Scan for the cell matching the given text and deliver its [X, Y] coordinate at center. 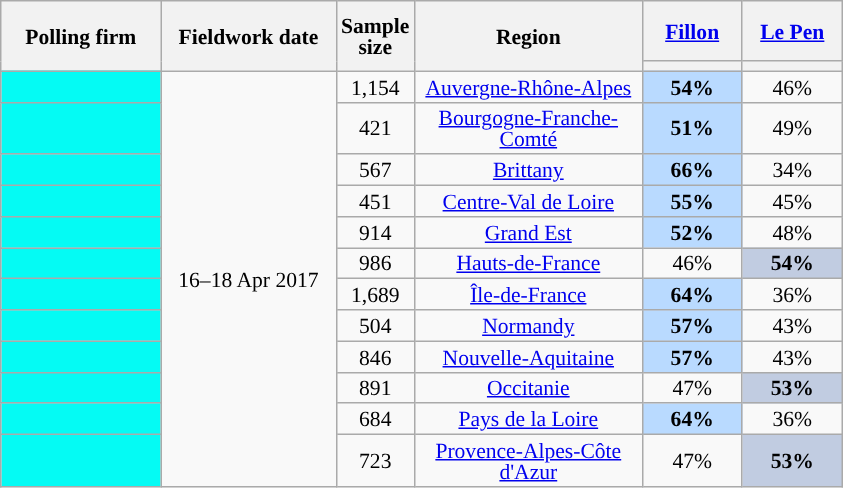
504 [375, 326]
51% [692, 128]
16–18 Apr 2017 [248, 279]
914 [375, 232]
1,154 [375, 86]
Fillon [692, 31]
52% [692, 232]
Fieldwork date [248, 36]
684 [375, 420]
Hauts-de-France [528, 264]
Le Pen [792, 31]
567 [375, 170]
Normandy [528, 326]
891 [375, 388]
421 [375, 128]
1,689 [375, 294]
55% [692, 202]
Pays de la Loire [528, 420]
45% [792, 202]
Bourgogne-Franche-Comté [528, 128]
986 [375, 264]
66% [692, 170]
Occitanie [528, 388]
48% [792, 232]
Auvergne-Rhône-Alpes [528, 86]
Île-de-France [528, 294]
846 [375, 356]
Brittany [528, 170]
Samplesize [375, 36]
451 [375, 202]
723 [375, 461]
Polling firm [81, 36]
Region [528, 36]
34% [792, 170]
Centre-Val de Loire [528, 202]
Nouvelle-Aquitaine [528, 356]
Grand Est [528, 232]
49% [792, 128]
Provence-Alpes-Côte d'Azur [528, 461]
